Pinpoint the cell where the given text exists, returning its (X, Y) midpoint coordinate. 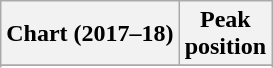
Chart (2017–18) (90, 34)
Peakposition (225, 34)
